Return (X, Y) of the center of cell containing provided text 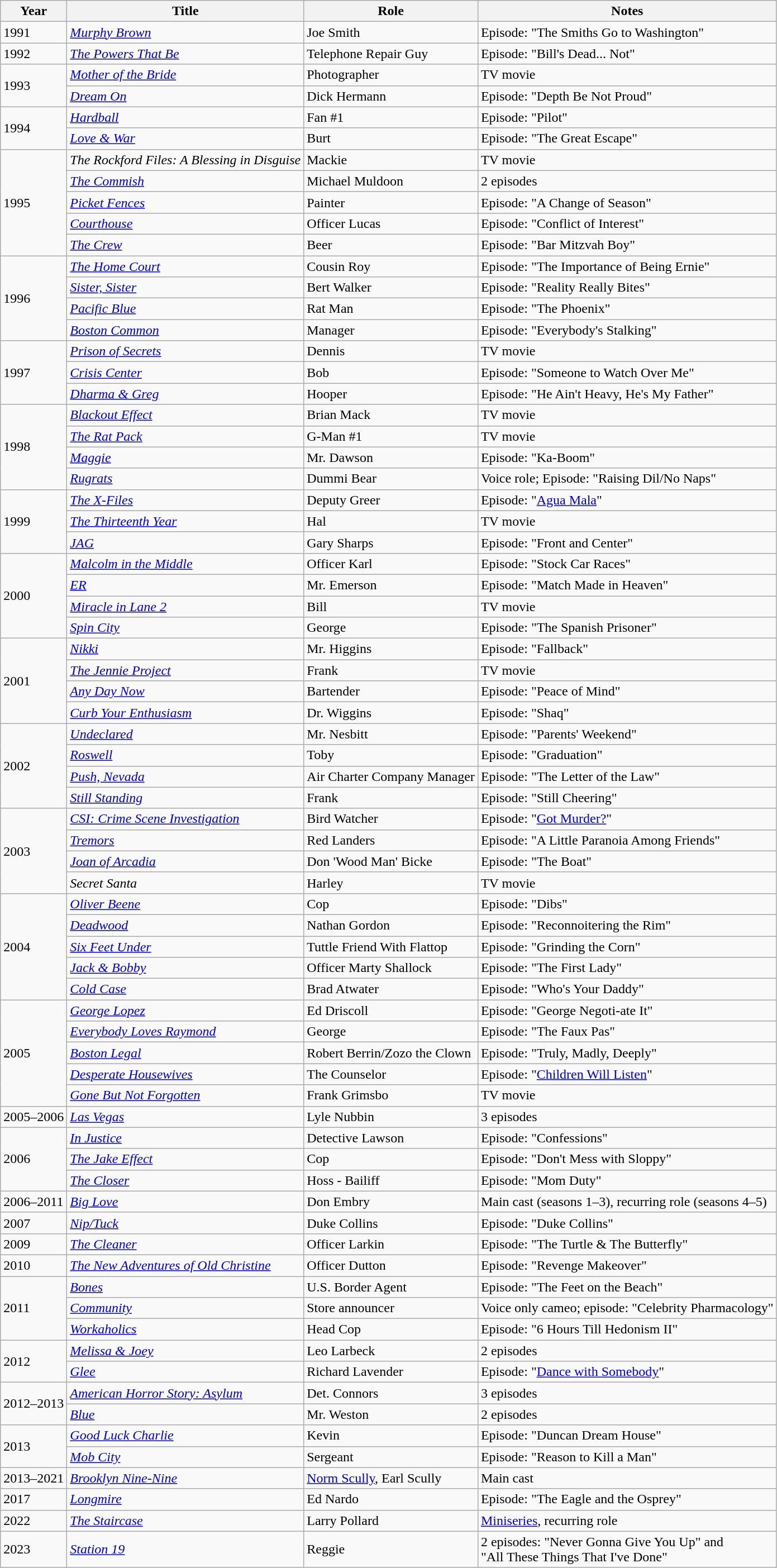
Title (185, 11)
Dummi Bear (391, 479)
The Rat Pack (185, 436)
Episode: "Mom Duty" (627, 1180)
Episode: "Bar Mitzvah Boy" (627, 245)
Crisis Center (185, 373)
Toby (391, 755)
The Home Court (185, 266)
Leo Larbeck (391, 1351)
Larry Pollard (391, 1521)
The Rockford Files: A Blessing in Disguise (185, 160)
Bill (391, 606)
1993 (34, 85)
Still Standing (185, 798)
Episode: "The Feet on the Beach" (627, 1286)
2000 (34, 595)
Head Cop (391, 1329)
Las Vegas (185, 1117)
Painter (391, 202)
George Lopez (185, 1011)
Episode: "Don't Mess with Sloppy" (627, 1159)
2012 (34, 1361)
Year (34, 11)
Episode: "The Spanish Prisoner" (627, 628)
Prison of Secrets (185, 351)
2005–2006 (34, 1117)
Episode: "Duke Collins" (627, 1223)
2012–2013 (34, 1404)
The Thirteenth Year (185, 521)
Episode: "Shaq" (627, 713)
Nikki (185, 649)
2007 (34, 1223)
Sister, Sister (185, 288)
Episode: "Conflict of Interest" (627, 223)
Desperate Housewives (185, 1074)
Blackout Effect (185, 415)
Episode: "6 Hours Till Hedonism II" (627, 1329)
JAG (185, 542)
Boston Legal (185, 1053)
Detective Lawson (391, 1138)
Episode: "The Letter of the Law" (627, 776)
Episode: "Confessions" (627, 1138)
Episode: "Match Made in Heaven" (627, 585)
CSI: Crime Scene Investigation (185, 819)
Gary Sharps (391, 542)
Six Feet Under (185, 947)
Voice role; Episode: "Raising Dil/No Naps" (627, 479)
Station 19 (185, 1550)
Episode: "Everybody's Stalking" (627, 330)
Love & War (185, 139)
Episode: "Pilot" (627, 117)
Mother of the Bride (185, 75)
Cold Case (185, 989)
Gone But Not Forgotten (185, 1095)
Tuttle Friend With Flattop (391, 947)
Good Luck Charlie (185, 1436)
Episode: "Someone to Watch Over Me" (627, 373)
1997 (34, 373)
Picket Fences (185, 202)
2006–2011 (34, 1202)
Burt (391, 139)
Dr. Wiggins (391, 713)
Telephone Repair Guy (391, 54)
Mr. Emerson (391, 585)
Mackie (391, 160)
2013 (34, 1446)
Tremors (185, 840)
Melissa & Joey (185, 1351)
Bird Watcher (391, 819)
Jack & Bobby (185, 968)
2013–2021 (34, 1478)
Hoss - Bailiff (391, 1180)
Notes (627, 11)
Mr. Higgins (391, 649)
Episode: "Reconnoitering the Rim" (627, 925)
Episode: "Front and Center" (627, 542)
Brad Atwater (391, 989)
Episode: "The Eagle and the Osprey" (627, 1499)
Brian Mack (391, 415)
2022 (34, 1521)
2001 (34, 681)
1992 (34, 54)
Frank Grimsbo (391, 1095)
Boston Common (185, 330)
Episode: "Depth Be Not Proud" (627, 96)
Role (391, 11)
Duke Collins (391, 1223)
Voice only cameo; episode: "Celebrity Pharmacology" (627, 1308)
2002 (34, 766)
Harley (391, 883)
Don Embry (391, 1202)
Episode: "Stock Car Races" (627, 564)
Episode: "A Little Paranoia Among Friends" (627, 840)
ER (185, 585)
1999 (34, 521)
1991 (34, 32)
Deputy Greer (391, 500)
Maggie (185, 457)
Episode: "Parents' Weekend" (627, 734)
Bob (391, 373)
Dharma & Greg (185, 394)
Nip/Tuck (185, 1223)
2010 (34, 1265)
Episode: "The Turtle & The Butterfly" (627, 1244)
Courthouse (185, 223)
Sergeant (391, 1457)
Episode: "Reality Really Bites" (627, 288)
Michael Muldoon (391, 181)
Bert Walker (391, 288)
2011 (34, 1308)
Roswell (185, 755)
The Staircase (185, 1521)
Reggie (391, 1550)
Officer Marty Shallock (391, 968)
Oliver Beene (185, 904)
2004 (34, 946)
Curb Your Enthusiasm (185, 713)
Hardball (185, 117)
Push, Nevada (185, 776)
Blue (185, 1414)
Store announcer (391, 1308)
Manager (391, 330)
Episode: "Reason to Kill a Man" (627, 1457)
2006 (34, 1159)
Robert Berrin/Zozo the Clown (391, 1053)
2017 (34, 1499)
Longmire (185, 1499)
2003 (34, 851)
Episode: "The Smiths Go to Washington" (627, 32)
Episode: "Still Cheering" (627, 798)
Rugrats (185, 479)
Mr. Nesbitt (391, 734)
Episode: "Revenge Makeover" (627, 1265)
Bones (185, 1286)
Episode: "Who's Your Daddy" (627, 989)
2 episodes: "Never Gonna Give You Up" and"All These Things That I've Done" (627, 1550)
Lyle Nubbin (391, 1117)
Joan of Arcadia (185, 861)
Episode: "Truly, Madly, Deeply" (627, 1053)
1996 (34, 298)
Red Landers (391, 840)
Brooklyn Nine-Nine (185, 1478)
Main cast (seasons 1–3), recurring role (seasons 4–5) (627, 1202)
The Commish (185, 181)
Episode: "Got Murder?" (627, 819)
Episode: "The Boat" (627, 861)
The Jennie Project (185, 670)
Workaholics (185, 1329)
Secret Santa (185, 883)
Norm Scully, Earl Scully (391, 1478)
2009 (34, 1244)
Joe Smith (391, 32)
Community (185, 1308)
Cousin Roy (391, 266)
Dick Hermann (391, 96)
The Cleaner (185, 1244)
Episode: "Ka-Boom" (627, 457)
Episode: "Dance with Somebody" (627, 1372)
2005 (34, 1053)
Main cast (627, 1478)
Episode: "He Ain't Heavy, He's My Father" (627, 394)
Episode: "The Phoenix" (627, 309)
Episode: "Peace of Mind" (627, 692)
U.S. Border Agent (391, 1286)
Fan #1 (391, 117)
Glee (185, 1372)
Episode: "The Great Escape" (627, 139)
Episode: "The Importance of Being Ernie" (627, 266)
Deadwood (185, 925)
Episode: "Dibs" (627, 904)
Nathan Gordon (391, 925)
Officer Lucas (391, 223)
Any Day Now (185, 692)
Ed Driscoll (391, 1011)
In Justice (185, 1138)
Mob City (185, 1457)
Beer (391, 245)
Episode: "The First Lady" (627, 968)
1998 (34, 447)
Photographer (391, 75)
Big Love (185, 1202)
Pacific Blue (185, 309)
Undeclared (185, 734)
Hal (391, 521)
Episode: "Children Will Listen" (627, 1074)
The New Adventures of Old Christine (185, 1265)
1995 (34, 202)
Dennis (391, 351)
American Horror Story: Asylum (185, 1393)
Episode: "Graduation" (627, 755)
1994 (34, 128)
Ed Nardo (391, 1499)
Episode: "A Change of Season" (627, 202)
Air Charter Company Manager (391, 776)
The Counselor (391, 1074)
The Powers That Be (185, 54)
Episode: "Bill's Dead... Not" (627, 54)
Episode: "The Faux Pas" (627, 1032)
Miracle in Lane 2 (185, 606)
Bartender (391, 692)
Richard Lavender (391, 1372)
Dream On (185, 96)
The Closer (185, 1180)
Malcolm in the Middle (185, 564)
The X-Files (185, 500)
Episode: "Grinding the Corn" (627, 947)
2023 (34, 1550)
Rat Man (391, 309)
Mr. Dawson (391, 457)
The Jake Effect (185, 1159)
Episode: "Agua Mala" (627, 500)
Mr. Weston (391, 1414)
Hooper (391, 394)
Spin City (185, 628)
Kevin (391, 1436)
G-Man #1 (391, 436)
Officer Dutton (391, 1265)
Murphy Brown (185, 32)
Episode: "Duncan Dream House" (627, 1436)
Episode: "Fallback" (627, 649)
Don 'Wood Man' Bicke (391, 861)
Episode: "George Negoti-ate It" (627, 1011)
Officer Larkin (391, 1244)
Det. Connors (391, 1393)
Everybody Loves Raymond (185, 1032)
Miniseries, recurring role (627, 1521)
Officer Karl (391, 564)
The Crew (185, 245)
